Output the [X, Y] coordinate of the center of the cell containing the given text.  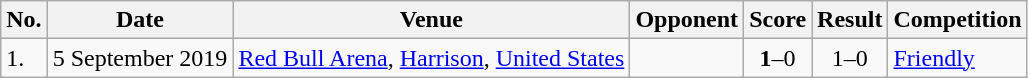
Date [140, 20]
No. [24, 20]
Red Bull Arena, Harrison, United States [432, 58]
Opponent [687, 20]
Competition [958, 20]
5 September 2019 [140, 58]
Venue [432, 20]
Result [850, 20]
1. [24, 58]
Score [778, 20]
Friendly [958, 58]
